Pinpoint the cell where the given text exists, returning its (X, Y) midpoint coordinate. 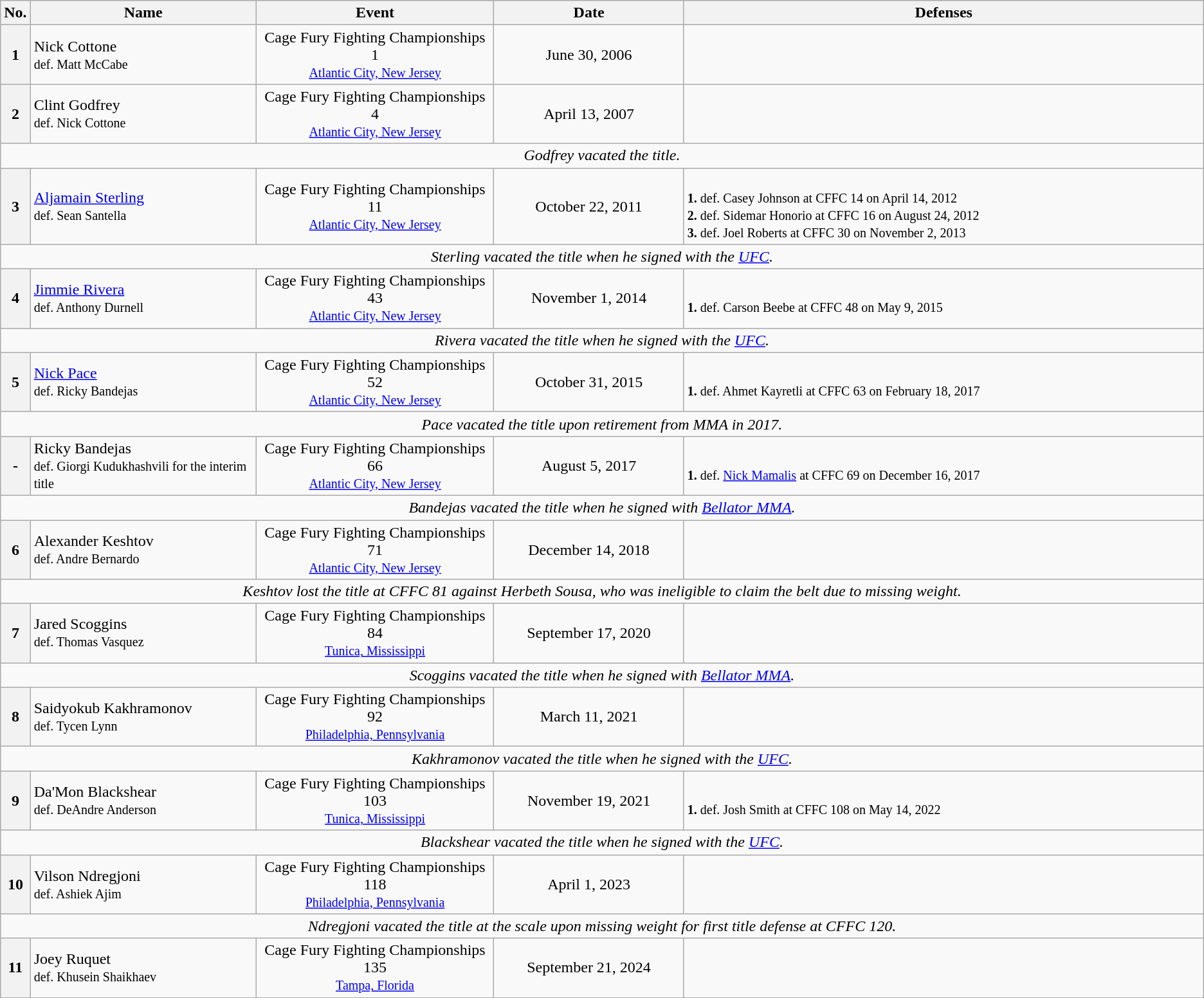
Aljamain Sterlingdef. Sean Santella (143, 206)
6 (15, 549)
Cage Fury Fighting Championships 84Tunica, Mississippi (375, 633)
April 1, 2023 (589, 884)
Kakhramonov vacated the title when he signed with the UFC. (602, 759)
September 17, 2020 (589, 633)
- (15, 466)
8 (15, 717)
Name (143, 13)
Joey Ruquetdef. Khusein Shaikhaev (143, 968)
Rivera vacated the title when he signed with the UFC. (602, 340)
Cage Fury Fighting Championships 1Atlantic City, New Jersey (375, 55)
Keshtov lost the title at CFFC 81 against Herbeth Sousa, who was ineligible to claim the belt due to missing weight. (602, 592)
1. def. Ahmet Kayretli at CFFC 63 on February 18, 2017 (944, 382)
5 (15, 382)
3 (15, 206)
Defenses (944, 13)
March 11, 2021 (589, 717)
1. def. Josh Smith at CFFC 108 on May 14, 2022 (944, 801)
Cage Fury Fighting Championships 135Tampa, Florida (375, 968)
Cage Fury Fighting Championships 66Atlantic City, New Jersey (375, 466)
Cage Fury Fighting Championships 52Atlantic City, New Jersey (375, 382)
Sterling vacated the title when he signed with the UFC. (602, 257)
Date (589, 13)
10 (15, 884)
Event (375, 13)
Cage Fury Fighting Championships 4Atlantic City, New Jersey (375, 114)
Scoggins vacated the title when he signed with Bellator MMA. (602, 675)
11 (15, 968)
Jared Scogginsdef. Thomas Vasquez (143, 633)
2 (15, 114)
Cage Fury Fighting Championships 11Atlantic City, New Jersey (375, 206)
1 (15, 55)
October 22, 2011 (589, 206)
Nick Pacedef. Ricky Bandejas (143, 382)
September 21, 2024 (589, 968)
Pace vacated the title upon retirement from MMA in 2017. (602, 424)
Cage Fury Fighting Championships 43Atlantic City, New Jersey (375, 298)
Saidyokub Kakhramonovdef. Tycen Lynn (143, 717)
Clint Godfrey def. Nick Cottone (143, 114)
Jimmie Riveradef. Anthony Durnell (143, 298)
November 19, 2021 (589, 801)
December 14, 2018 (589, 549)
1. def. Carson Beebe at CFFC 48 on May 9, 2015 (944, 298)
Bandejas vacated the title when he signed with Bellator MMA. (602, 507)
Da'Mon Blacksheardef. DeAndre Anderson (143, 801)
Blackshear vacated the title when he signed with the UFC. (602, 842)
No. (15, 13)
Ndregjoni vacated the title at the scale upon missing weight for first title defense at CFFC 120. (602, 926)
Alexander Keshtovdef. Andre Bernardo (143, 549)
August 5, 2017 (589, 466)
Cage Fury Fighting Championships 92Philadelphia, Pennsylvania (375, 717)
1. def. Nick Mamalis at CFFC 69 on December 16, 2017 (944, 466)
November 1, 2014 (589, 298)
9 (15, 801)
June 30, 2006 (589, 55)
Cage Fury Fighting Championships 71Atlantic City, New Jersey (375, 549)
Cage Fury Fighting Championships 118Philadelphia, Pennsylvania (375, 884)
4 (15, 298)
Vilson Ndregjonidef. Ashiek Ajim (143, 884)
Ricky Bandejasdef. Giorgi Kudukhashvili for the interim title (143, 466)
October 31, 2015 (589, 382)
April 13, 2007 (589, 114)
Cage Fury Fighting Championships 103Tunica, Mississippi (375, 801)
7 (15, 633)
Nick Cottonedef. Matt McCabe (143, 55)
Godfrey vacated the title. (602, 156)
